Detect which cell encompasses the target text, then output its (x, y) center coordinate. 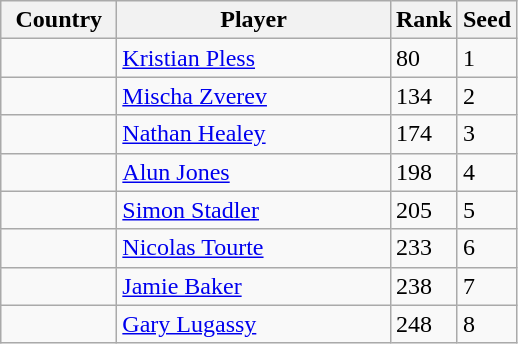
205 (424, 210)
7 (486, 286)
134 (424, 96)
Mischa Zverev (254, 96)
Nicolas Tourte (254, 248)
Country (59, 20)
Player (254, 20)
Nathan Healey (254, 134)
Seed (486, 20)
Jamie Baker (254, 286)
Kristian Pless (254, 58)
Rank (424, 20)
248 (424, 324)
3 (486, 134)
2 (486, 96)
233 (424, 248)
5 (486, 210)
198 (424, 172)
1 (486, 58)
238 (424, 286)
80 (424, 58)
174 (424, 134)
Alun Jones (254, 172)
8 (486, 324)
Gary Lugassy (254, 324)
4 (486, 172)
Simon Stadler (254, 210)
6 (486, 248)
